Identify which cell holds the provided text, then report its (X, Y) central coordinate. 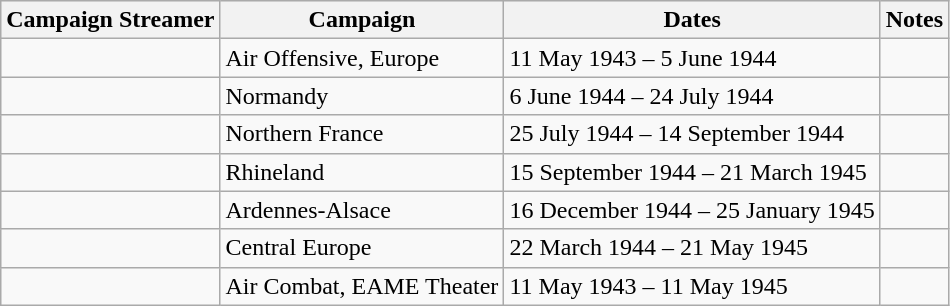
Rhineland (362, 172)
Air Offensive, Europe (362, 58)
Campaign (362, 20)
22 March 1944 – 21 May 1945 (692, 248)
Ardennes-Alsace (362, 210)
Central Europe (362, 248)
Normandy (362, 96)
25 July 1944 – 14 September 1944 (692, 134)
Dates (692, 20)
Air Combat, EAME Theater (362, 286)
11 May 1943 – 5 June 1944 (692, 58)
11 May 1943 – 11 May 1945 (692, 286)
6 June 1944 – 24 July 1944 (692, 96)
Northern France (362, 134)
Notes (914, 20)
15 September 1944 – 21 March 1945 (692, 172)
16 December 1944 – 25 January 1945 (692, 210)
Campaign Streamer (110, 20)
